Pinpoint the cell where the given text exists, returning its (X, Y) midpoint coordinate. 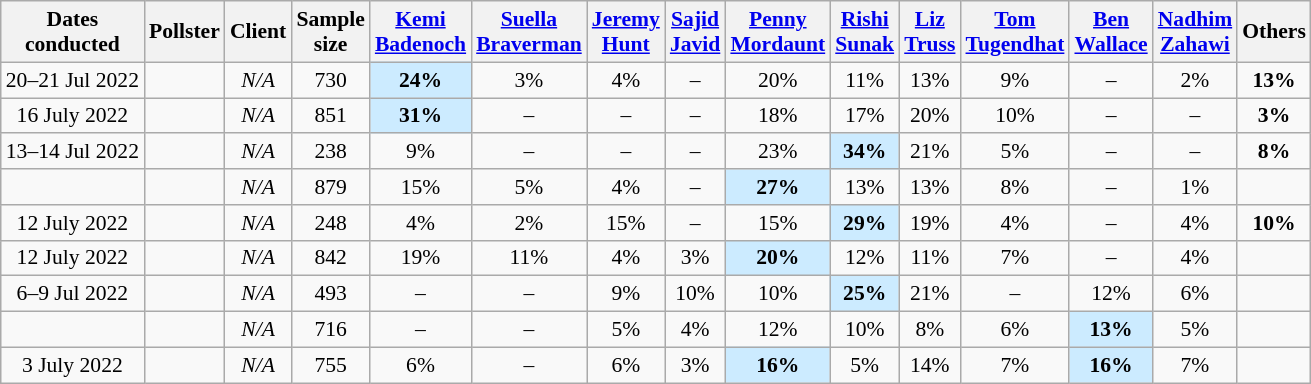
23% (778, 152)
17% (864, 116)
13–14 Jul 2022 (72, 152)
34% (864, 152)
29% (864, 223)
238 (330, 152)
493 (330, 294)
NadhimZahawi (1196, 32)
JeremyHunt (626, 32)
BenWallace (1110, 32)
6–9 Jul 2022 (72, 294)
Datesconducted (72, 32)
PennyMordaunt (778, 32)
25% (864, 294)
TomTugendhat (1014, 32)
14% (930, 365)
1% (1196, 187)
755 (330, 365)
851 (330, 116)
KemiBadenoch (420, 32)
SajidJavid (696, 32)
730 (330, 80)
31% (420, 116)
16 July 2022 (72, 116)
24% (420, 80)
879 (330, 187)
716 (330, 330)
LizTruss (930, 32)
Pollster (184, 32)
Client (258, 32)
3 July 2022 (72, 365)
27% (778, 187)
842 (330, 258)
Others (1274, 32)
SuellaBraverman (529, 32)
Samplesize (330, 32)
18% (778, 116)
248 (330, 223)
20–21 Jul 2022 (72, 80)
RishiSunak (864, 32)
